For the text-containing cell, return its midpoint in [x, y] coordinate format. 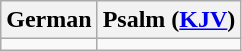
German [49, 20]
Psalm (KJV) [169, 20]
